Output the (X, Y) coordinate of the center of the cell containing the given text.  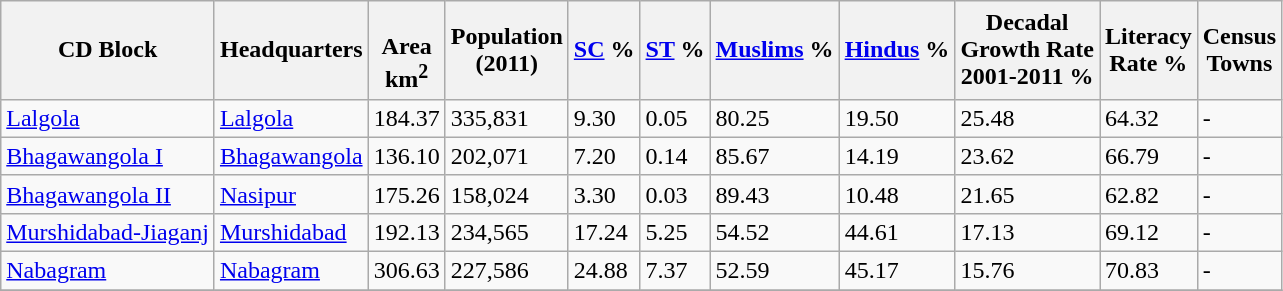
69.12 (1149, 232)
9.30 (604, 118)
80.25 (774, 118)
5.25 (675, 232)
54.52 (774, 232)
21.65 (1028, 194)
227,586 (506, 271)
Murshidabad-Jiaganj (108, 232)
Bhagawangola I (108, 156)
64.32 (1149, 118)
3.30 (604, 194)
10.48 (897, 194)
Population(2011) (506, 50)
306.63 (406, 271)
7.37 (675, 271)
Areakm2 (406, 50)
19.50 (897, 118)
14.19 (897, 156)
Murshidabad (291, 232)
184.37 (406, 118)
17.13 (1028, 232)
Bhagawangola (291, 156)
24.88 (604, 271)
45.17 (897, 271)
70.83 (1149, 271)
0.03 (675, 194)
89.43 (774, 194)
44.61 (897, 232)
66.79 (1149, 156)
Nasipur (291, 194)
CD Block (108, 50)
0.05 (675, 118)
234,565 (506, 232)
Literacy Rate % (1149, 50)
Decadal Growth Rate 2001-2011 % (1028, 50)
Muslims % (774, 50)
192.13 (406, 232)
335,831 (506, 118)
23.62 (1028, 156)
158,024 (506, 194)
202,071 (506, 156)
0.14 (675, 156)
136.10 (406, 156)
7.20 (604, 156)
Bhagawangola II (108, 194)
CensusTowns (1239, 50)
15.76 (1028, 271)
Hindus % (897, 50)
62.82 (1149, 194)
52.59 (774, 271)
25.48 (1028, 118)
175.26 (406, 194)
17.24 (604, 232)
ST % (675, 50)
85.67 (774, 156)
Headquarters (291, 50)
SC % (604, 50)
